Return (x, y) of the center of cell containing provided text 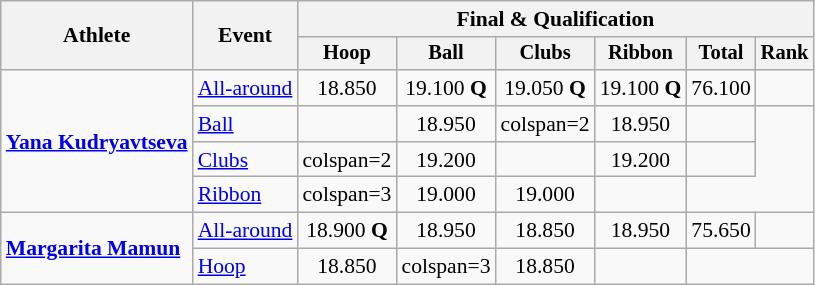
Rank (785, 54)
Yana Kudryavtseva (97, 141)
Margarita Mamun (97, 248)
18.900 Q (346, 231)
Event (246, 36)
75.650 (720, 231)
Athlete (97, 36)
19.050 Q (546, 88)
Final & Qualification (555, 19)
76.100 (720, 88)
Total (720, 54)
